Search for the cell housing the specified text and yield its (X, Y) center coordinate. 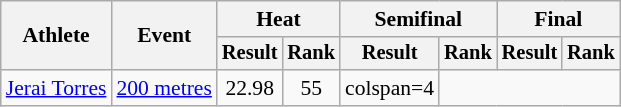
200 metres (164, 88)
55 (311, 88)
Event (164, 36)
Heat (278, 19)
Athlete (56, 36)
Jerai Torres (56, 88)
Final (558, 19)
22.98 (250, 88)
colspan=4 (390, 88)
Semifinal (418, 19)
